Provide the (X, Y) coordinate of the cell's center where the given text is located.  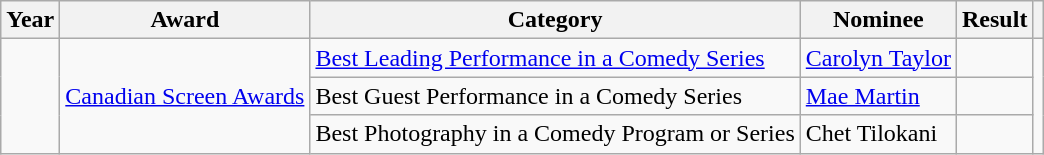
Canadian Screen Awards (185, 96)
Carolyn Taylor (878, 58)
Nominee (878, 20)
Category (555, 20)
Chet Tilokani (878, 134)
Year (30, 20)
Best Leading Performance in a Comedy Series (555, 58)
Mae Martin (878, 96)
Best Guest Performance in a Comedy Series (555, 96)
Result (995, 20)
Best Photography in a Comedy Program or Series (555, 134)
Award (185, 20)
